Pinpoint the cell where the given text exists, returning its [X, Y] midpoint coordinate. 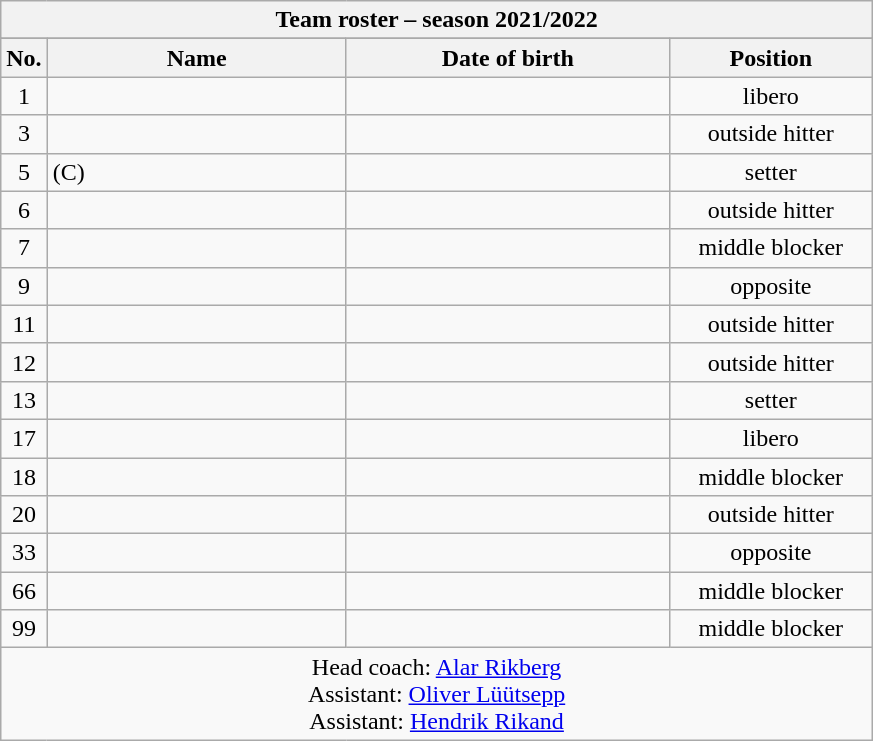
20 [24, 515]
11 [24, 324]
12 [24, 362]
6 [24, 210]
9 [24, 286]
99 [24, 629]
3 [24, 134]
66 [24, 591]
13 [24, 400]
Date of birth [508, 58]
33 [24, 553]
Team roster – season 2021/2022 [437, 20]
5 [24, 172]
7 [24, 248]
17 [24, 438]
Position [770, 58]
No. [24, 58]
Head coach: Alar RikbergAssistant: Oliver LüütseppAssistant: Hendrik Rikand [437, 694]
1 [24, 96]
18 [24, 477]
Name [196, 58]
(C) [196, 172]
